Detect which cell encompasses the target text, then output its [X, Y] center coordinate. 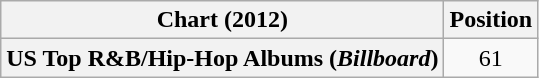
Position [491, 20]
61 [491, 58]
US Top R&B/Hip-Hop Albums (Billboard) [222, 58]
Chart (2012) [222, 20]
